Search for the cell housing the specified text and yield its (X, Y) center coordinate. 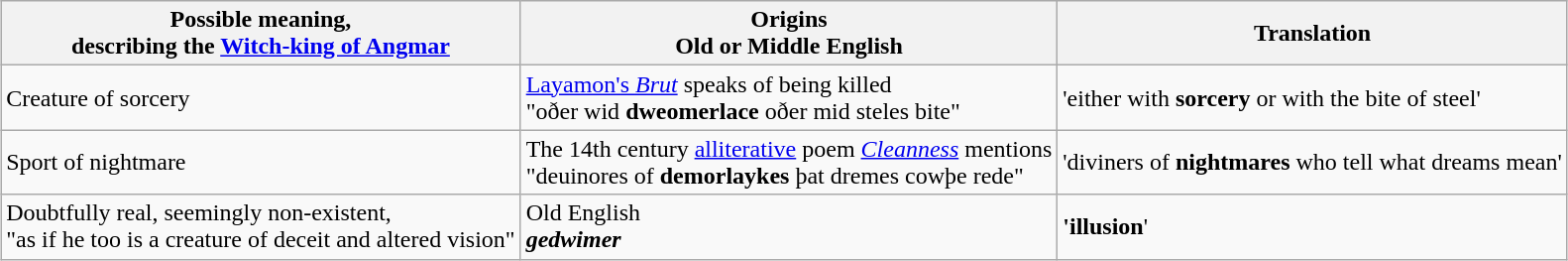
Sport of nightmare (261, 163)
Doubtfully real, seemingly non-existent,"as if he too is a creature of deceit and altered vision" (261, 226)
Layamon's Brut speaks of being killed"oðer wid dweomerlace oðer mid steles bite" (789, 97)
The 14th century alliterative poem Cleanness mentions"deuinores of demorlaykes þat dremes cowþe rede" (789, 163)
'either with sorcery or with the bite of steel' (1312, 97)
'illusion' (1312, 226)
Translation (1312, 34)
OriginsOld or Middle English (789, 34)
Creature of sorcery (261, 97)
Old Englishgedwimer (789, 226)
Possible meaning,describing the Witch-king of Angmar (261, 34)
'diviners of nightmares who tell what dreams mean' (1312, 163)
